Output the [x, y] coordinate of the center of the cell containing the given text.  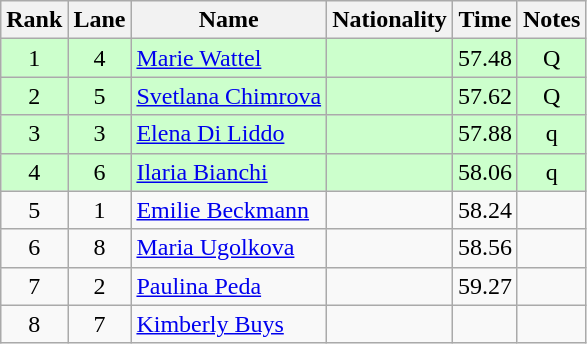
Notes [551, 20]
Lane [100, 20]
Emilie Beckmann [229, 210]
57.48 [484, 58]
Nationality [390, 20]
Kimberly Buys [229, 324]
58.24 [484, 210]
57.88 [484, 134]
Name [229, 20]
Rank [34, 20]
Ilaria Bianchi [229, 172]
Paulina Peda [229, 286]
58.56 [484, 248]
Maria Ugolkova [229, 248]
59.27 [484, 286]
Elena Di Liddo [229, 134]
Marie Wattel [229, 58]
Time [484, 20]
58.06 [484, 172]
Svetlana Chimrova [229, 96]
57.62 [484, 96]
